Provide the [x, y] coordinate of the cell's center where the given text is located.  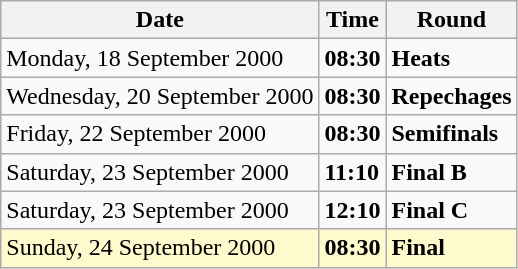
Heats [452, 58]
12:10 [352, 210]
Repechages [452, 96]
11:10 [352, 172]
Final [452, 248]
Final C [452, 210]
Final B [452, 172]
Time [352, 20]
Wednesday, 20 September 2000 [160, 96]
Round [452, 20]
Monday, 18 September 2000 [160, 58]
Date [160, 20]
Sunday, 24 September 2000 [160, 248]
Friday, 22 September 2000 [160, 134]
Semifinals [452, 134]
